Return the [X, Y] coordinate for the center point of the cell that contains the specified text.  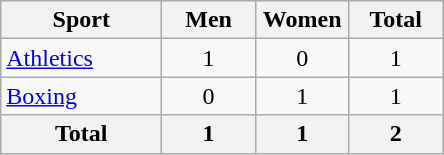
Men [209, 20]
2 [396, 134]
Boxing [82, 96]
Sport [82, 20]
Athletics [82, 58]
Women [302, 20]
